Detect which cell encompasses the target text, then output its (X, Y) center coordinate. 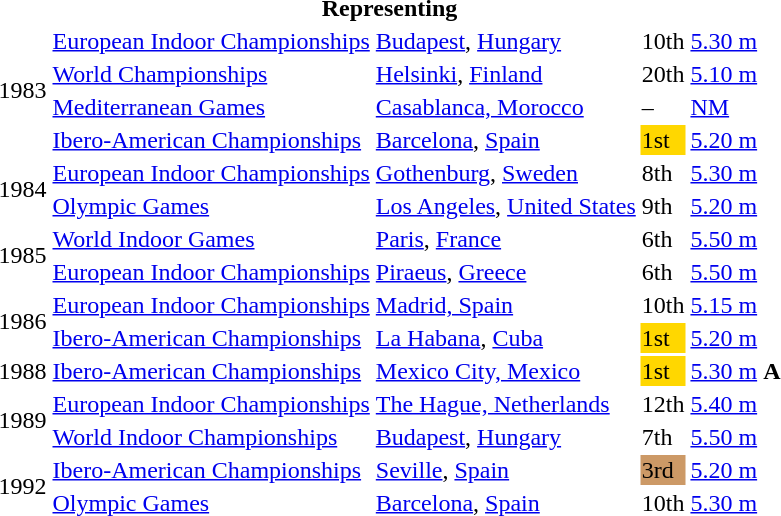
Barcelona, Spain (506, 140)
20th (663, 74)
Seville, Spain (506, 470)
La Habana, Cuba (506, 338)
Mediterranean Games (211, 107)
– (663, 107)
Los Angeles, United States (506, 206)
World Championships (211, 74)
Olympic Games (211, 206)
The Hague, Netherlands (506, 404)
Madrid, Spain (506, 305)
World Indoor Games (211, 239)
World Indoor Championships (211, 437)
Helsinki, Finland (506, 74)
7th (663, 437)
12th (663, 404)
Mexico City, Mexico (506, 371)
3rd (663, 470)
Piraeus, Greece (506, 272)
Casablanca, Morocco (506, 107)
Paris, France (506, 239)
9th (663, 206)
8th (663, 173)
Gothenburg, Sweden (506, 173)
